Output the [X, Y] coordinate of the center of the cell containing the given text.  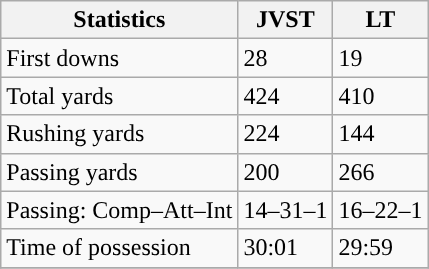
16–22–1 [380, 210]
Passing: Comp–Att–Int [120, 210]
14–31–1 [286, 210]
266 [380, 172]
Passing yards [120, 172]
30:01 [286, 248]
410 [380, 96]
LT [380, 20]
First downs [120, 58]
Rushing yards [120, 134]
28 [286, 58]
144 [380, 134]
Time of possession [120, 248]
200 [286, 172]
19 [380, 58]
JVST [286, 20]
224 [286, 134]
Total yards [120, 96]
29:59 [380, 248]
Statistics [120, 20]
424 [286, 96]
